For the text-containing cell, return its midpoint in [X, Y] coordinate format. 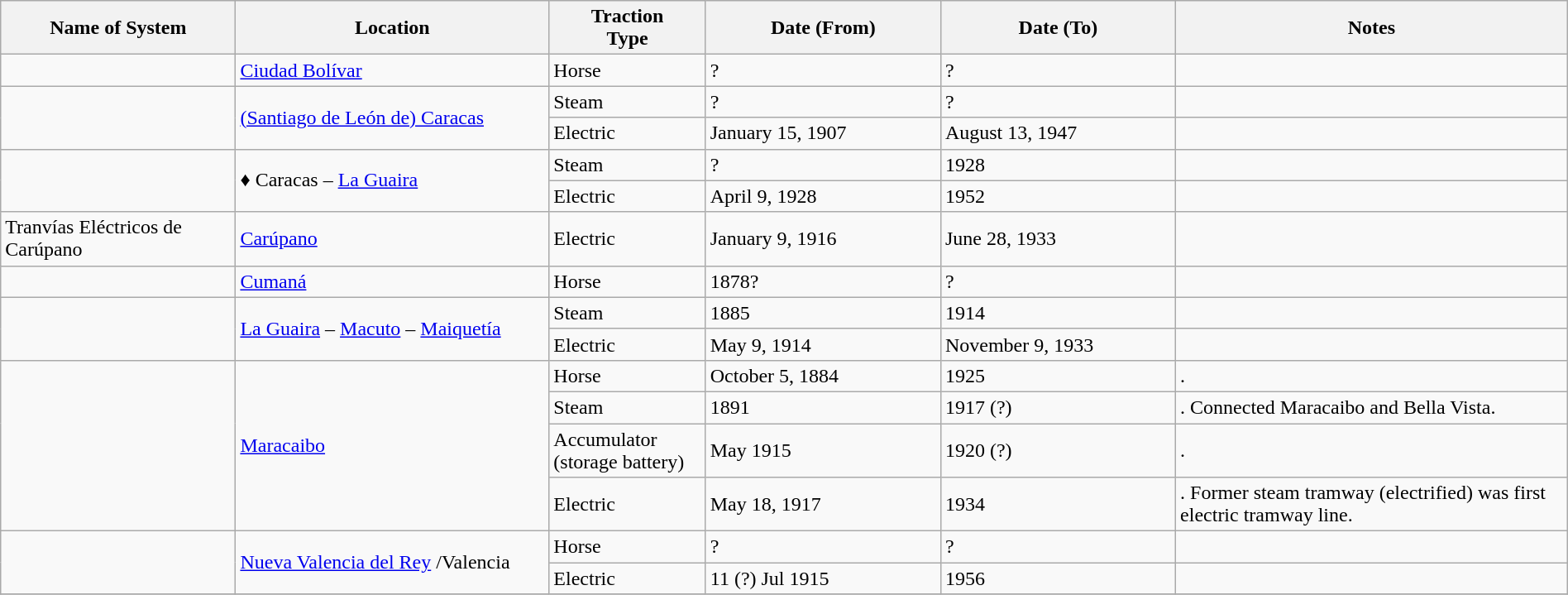
. Connected Maracaibo and Bella Vista. [1372, 407]
1891 [823, 407]
1928 [1058, 165]
Nueva Valencia del Rey /Valencia [392, 563]
May 9, 1914 [823, 344]
Ciudad Bolívar [392, 70]
May 1915 [823, 450]
Accumulator (storage battery) [627, 450]
Location [392, 28]
1917 (?) [1058, 407]
La Guaira – Macuto – Maiquetía [392, 329]
Date (To) [1058, 28]
1934 [1058, 505]
(Santiago de León de) Caracas [392, 118]
April 9, 1928 [823, 196]
1920 (?) [1058, 450]
June 28, 1933 [1058, 238]
Maracaibo [392, 445]
Date (From) [823, 28]
1956 [1058, 578]
1878? [823, 281]
TractionType [627, 28]
August 13, 1947 [1058, 133]
1914 [1058, 313]
11 (?) Jul 1915 [823, 578]
January 9, 1916 [823, 238]
October 5, 1884 [823, 376]
May 18, 1917 [823, 505]
1885 [823, 313]
January 15, 1907 [823, 133]
Name of System [118, 28]
1925 [1058, 376]
Tranvías Eléctricos de Carúpano [118, 238]
. Former steam tramway (electrified) was first electric tramway line. [1372, 505]
♦ Caracas – La Guaira [392, 180]
Cumaná [392, 281]
November 9, 1933 [1058, 344]
Carúpano [392, 238]
Notes [1372, 28]
1952 [1058, 196]
